From the cell containing the given text, extract its center point as [X, Y] coordinate. 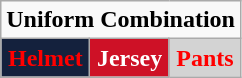
Pants [204, 58]
Jersey [130, 58]
Uniform Combination [121, 20]
Helmet [46, 58]
